From the cell containing the given text, extract its center point as [X, Y] coordinate. 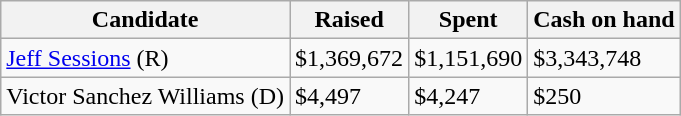
$1,369,672 [350, 58]
$4,497 [350, 96]
$1,151,690 [468, 58]
Victor Sanchez Williams (D) [146, 96]
$3,343,748 [604, 58]
$250 [604, 96]
Jeff Sessions (R) [146, 58]
Spent [468, 20]
$4,247 [468, 96]
Cash on hand [604, 20]
Candidate [146, 20]
Raised [350, 20]
